Locate the cell with the specified text and output its (X, Y) center coordinate. 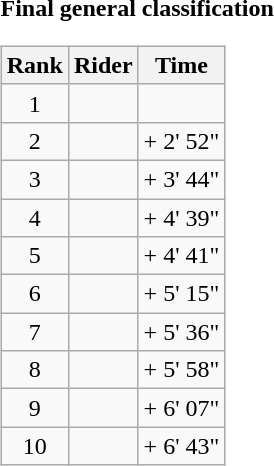
+ 4' 41" (182, 256)
6 (34, 294)
4 (34, 217)
Rider (103, 65)
2 (34, 141)
+ 5' 58" (182, 370)
7 (34, 332)
3 (34, 179)
+ 6' 07" (182, 408)
10 (34, 446)
+ 6' 43" (182, 446)
1 (34, 103)
9 (34, 408)
+ 3' 44" (182, 179)
5 (34, 256)
+ 5' 15" (182, 294)
+ 5' 36" (182, 332)
Time (182, 65)
+ 2' 52" (182, 141)
Rank (34, 65)
8 (34, 370)
+ 4' 39" (182, 217)
